Determine the (x, y) coordinate at the center of the cell enclosing the given text.  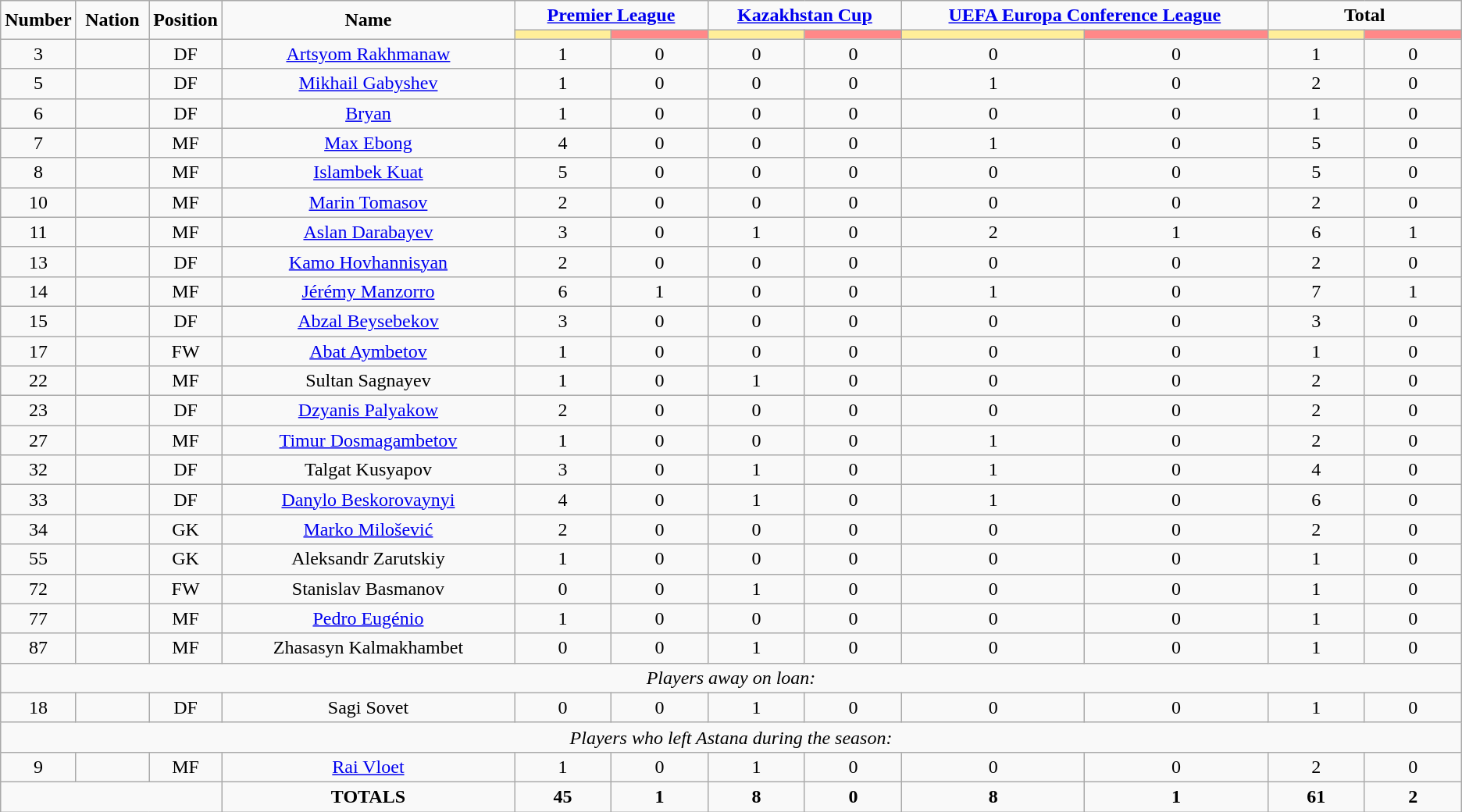
Mikhail Gabyshev (368, 84)
Dzyanis Palyakow (368, 411)
Sultan Sagnayev (368, 381)
Jérémy Manzorro (368, 291)
Kazakhstan Cup (804, 16)
9 (38, 767)
Players who left Astana during the season: (731, 737)
18 (38, 707)
17 (38, 351)
UEFA Europa Conference League (1084, 16)
Players away on loan: (731, 678)
Artsyom Rakhmanaw (368, 54)
23 (38, 411)
87 (38, 648)
33 (38, 500)
Max Ebong (368, 143)
Aleksandr Zarutskiy (368, 559)
72 (38, 589)
Stanislav Basmanov (368, 589)
34 (38, 529)
Marin Tomasov (368, 202)
Abzal Beysebekov (368, 321)
Total (1364, 16)
Number (38, 20)
32 (38, 470)
Zhasasyn Kalmakhambet (368, 648)
Kamo Hovhannisyan (368, 262)
Sagi Sovet (368, 707)
45 (562, 796)
55 (38, 559)
27 (38, 440)
Rai Vloet (368, 767)
15 (38, 321)
Bryan (368, 113)
Marko Milošević (368, 529)
Islambek Kuat (368, 173)
Danylo Beskorovaynyi (368, 500)
61 (1316, 796)
Abat Aymbetov (368, 351)
Talgat Kusyapov (368, 470)
22 (38, 381)
Position (186, 20)
10 (38, 202)
TOTALS (368, 796)
Name (368, 20)
14 (38, 291)
Nation (112, 20)
13 (38, 262)
77 (38, 618)
Premier League (611, 16)
Aslan Darabayev (368, 232)
Pedro Eugénio (368, 618)
Timur Dosmagambetov (368, 440)
11 (38, 232)
